Provide the [x, y] coordinate of the cell's center where the given text is located.  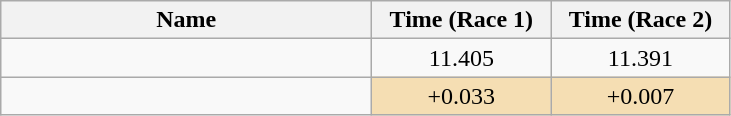
+0.007 [640, 96]
Time (Race 1) [462, 20]
11.405 [462, 58]
11.391 [640, 58]
+0.033 [462, 96]
Time (Race 2) [640, 20]
Name [186, 20]
